Identify which cell holds the provided text, then report its (X, Y) central coordinate. 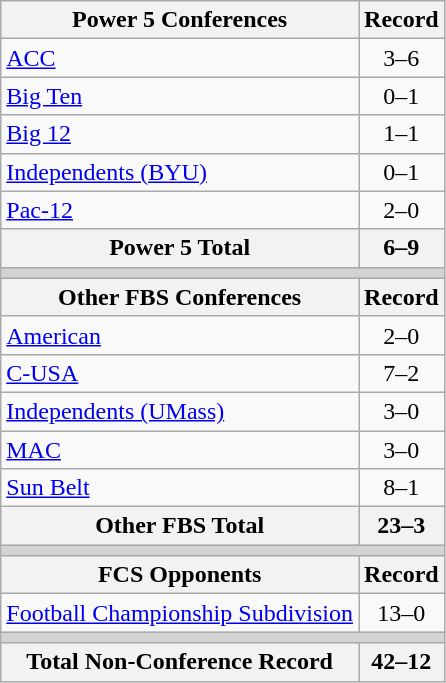
MAC (180, 449)
American (180, 335)
Sun Belt (180, 488)
Independents (UMass) (180, 411)
Other FBS Total (180, 526)
6–9 (402, 248)
1–1 (402, 134)
3–6 (402, 58)
Other FBS Conferences (180, 297)
Independents (BYU) (180, 172)
C-USA (180, 373)
Pac-12 (180, 210)
Big 12 (180, 134)
7–2 (402, 373)
13–0 (402, 613)
23–3 (402, 526)
Big Ten (180, 96)
FCS Opponents (180, 575)
Power 5 Total (180, 248)
Power 5 Conferences (180, 20)
42–12 (402, 662)
Total Non-Conference Record (180, 662)
8–1 (402, 488)
ACC (180, 58)
Football Championship Subdivision (180, 613)
